Identify which cell holds the provided text, then report its [X, Y] central coordinate. 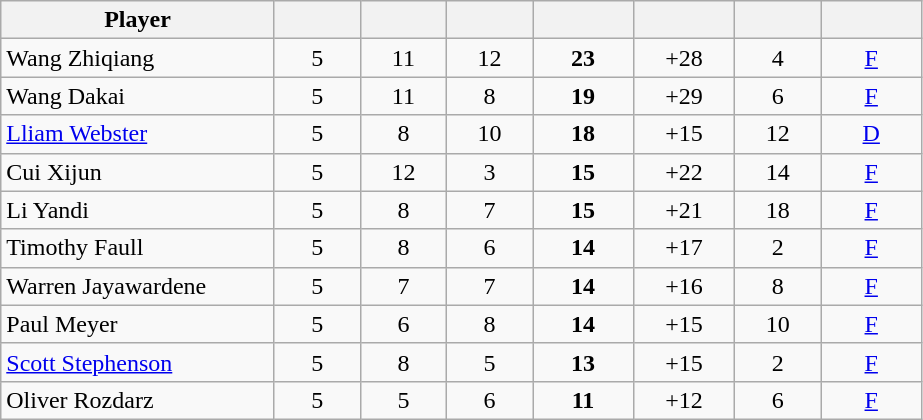
Wang Dakai [138, 96]
Paul Meyer [138, 324]
Lliam Webster [138, 134]
D [872, 134]
+28 [684, 58]
Cui Xijun [138, 172]
+17 [684, 248]
23 [582, 58]
19 [582, 96]
13 [582, 362]
Wang Zhiqiang [138, 58]
+22 [684, 172]
+16 [684, 286]
3 [489, 172]
+12 [684, 400]
+29 [684, 96]
Oliver Rozdarz [138, 400]
Warren Jayawardene [138, 286]
Li Yandi [138, 210]
+21 [684, 210]
Timothy Faull [138, 248]
4 [778, 58]
Player [138, 20]
Scott Stephenson [138, 362]
